Detect which cell encompasses the target text, then output its (X, Y) center coordinate. 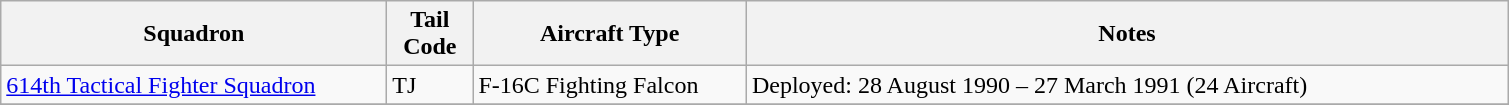
614th Tactical Fighter Squadron (194, 85)
Deployed: 28 August 1990 – 27 March 1991 (24 Aircraft) (1126, 85)
Aircraft Type (610, 34)
F-16C Fighting Falcon (610, 85)
TJ (430, 85)
Tail Code (430, 34)
Squadron (194, 34)
Notes (1126, 34)
